Identify which cell holds the provided text, then report its (X, Y) central coordinate. 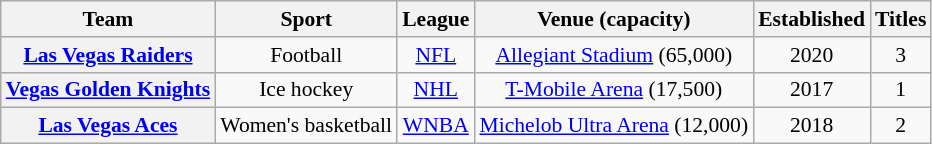
Vegas Golden Knights (108, 90)
Sport (306, 19)
Allegiant Stadium (65,000) (614, 55)
Las Vegas Aces (108, 126)
WNBA (436, 126)
Women's basketball (306, 126)
2018 (812, 126)
Ice hockey (306, 90)
2020 (812, 55)
Titles (900, 19)
Team (108, 19)
NHL (436, 90)
Las Vegas Raiders (108, 55)
Venue (capacity) (614, 19)
Football (306, 55)
2017 (812, 90)
League (436, 19)
Michelob Ultra Arena (12,000) (614, 126)
3 (900, 55)
Established (812, 19)
2 (900, 126)
NFL (436, 55)
T-Mobile Arena (17,500) (614, 90)
1 (900, 90)
